Scan for the cell matching the given text and deliver its (X, Y) coordinate at center. 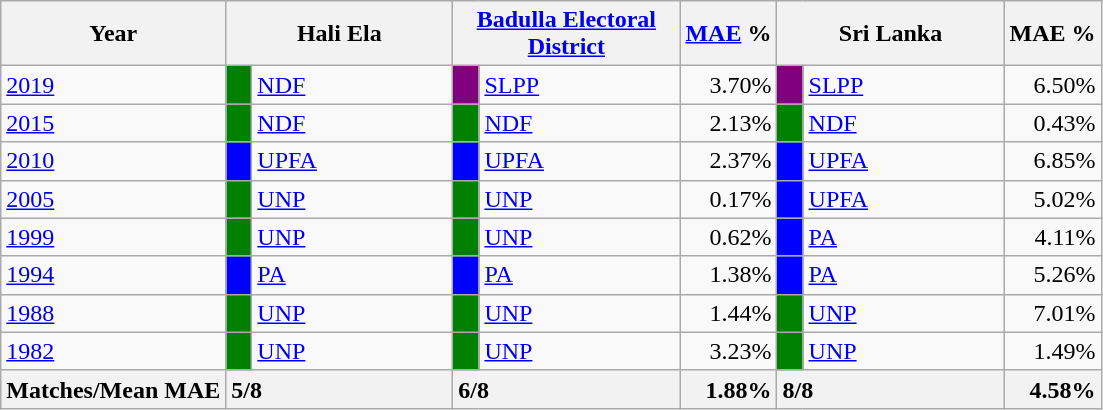
2010 (114, 161)
1999 (114, 237)
1.88% (728, 389)
1988 (114, 313)
2019 (114, 85)
1982 (114, 351)
6.85% (1052, 161)
6/8 (566, 389)
3.70% (728, 85)
2.13% (728, 123)
2015 (114, 123)
6.50% (1052, 85)
Sri Lanka (890, 34)
Matches/Mean MAE (114, 389)
5.26% (1052, 275)
7.01% (1052, 313)
2005 (114, 199)
1.49% (1052, 351)
8/8 (890, 389)
0.17% (728, 199)
1.44% (728, 313)
1.38% (728, 275)
4.11% (1052, 237)
0.43% (1052, 123)
Year (114, 34)
5/8 (340, 389)
0.62% (728, 237)
2.37% (728, 161)
Hali Ela (340, 34)
1994 (114, 275)
3.23% (728, 351)
Badulla Electoral District (566, 34)
5.02% (1052, 199)
4.58% (1052, 389)
